Locate the cell with the specified text and output its [X, Y] center coordinate. 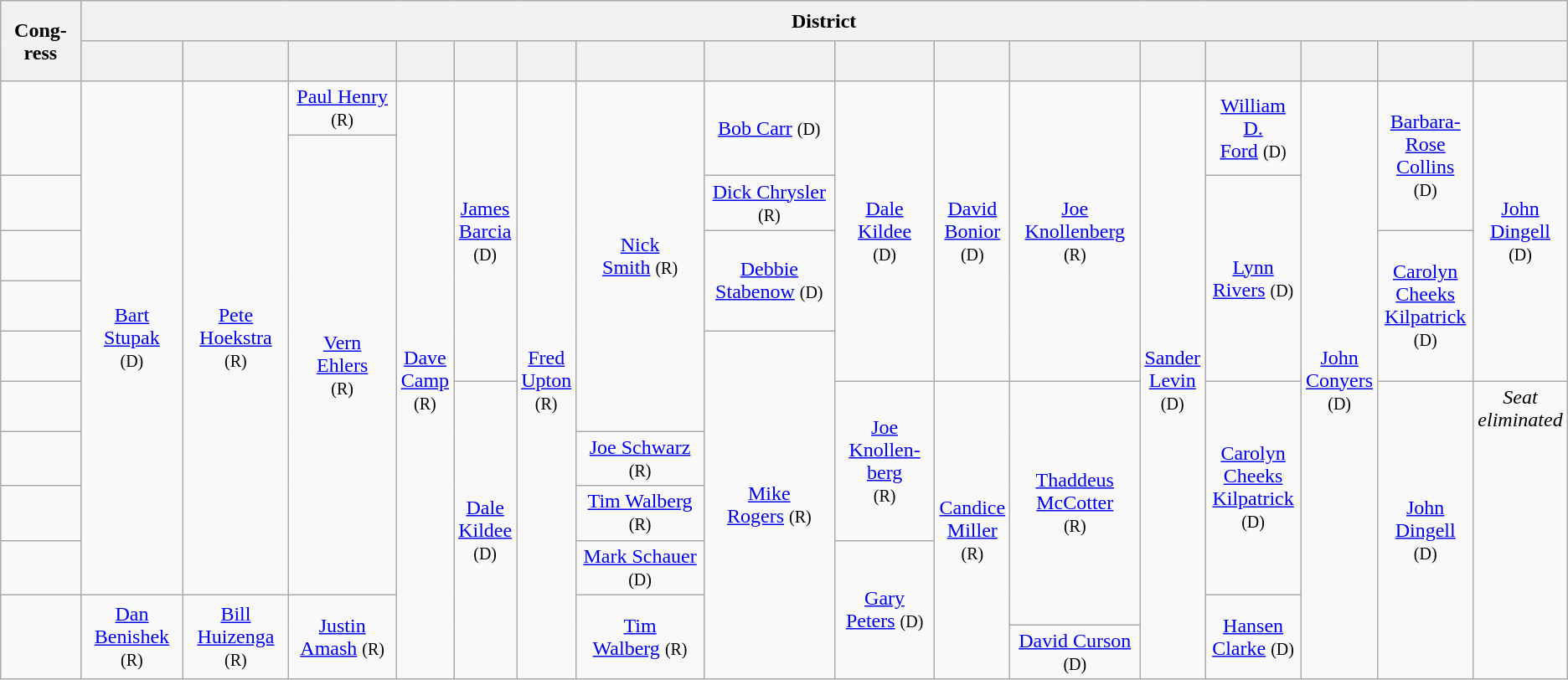
David Curson (D) [1075, 652]
TimWalberg (R) [640, 636]
JustinAmash (R) [342, 636]
MikeRogers (R) [769, 505]
SanderLevin(D) [1173, 380]
LynnRivers (D) [1253, 278]
PeteHoekstra(R) [236, 338]
HansenClarke (D) [1253, 636]
Paul Henry (R) [342, 109]
FredUpton(R) [546, 380]
JohnDingell(D) [1520, 231]
Bob Carr (D) [769, 129]
GaryPeters (D) [885, 610]
DaveCamp(R) [425, 380]
VernEhlers(R) [342, 365]
JohnConyers(D) [1340, 380]
NickSmith (R) [640, 256]
Seateliminated [1520, 530]
Cong­ress [40, 41]
Joe Schwarz (R) [640, 459]
JohnDingell (D) [1426, 530]
BillHuizenga (R) [236, 636]
DanBenishek (R) [132, 636]
DebbieStabenow (D) [769, 281]
Barbara-RoseCollins (D) [1426, 156]
BartStupak(D) [132, 338]
CandiceMiller(R) [972, 530]
Tim Walberg (R) [640, 513]
ThaddeusMcCotter(R) [1075, 502]
Dick Chrysler (R) [769, 203]
DavidBonior(D) [972, 231]
JamesBarcia(D) [486, 231]
Mark Schauer (D) [640, 568]
District [824, 21]
William D.Ford (D) [1253, 129]
